Capture the cell that displays the provided text and extract its [X, Y] central coordinate. 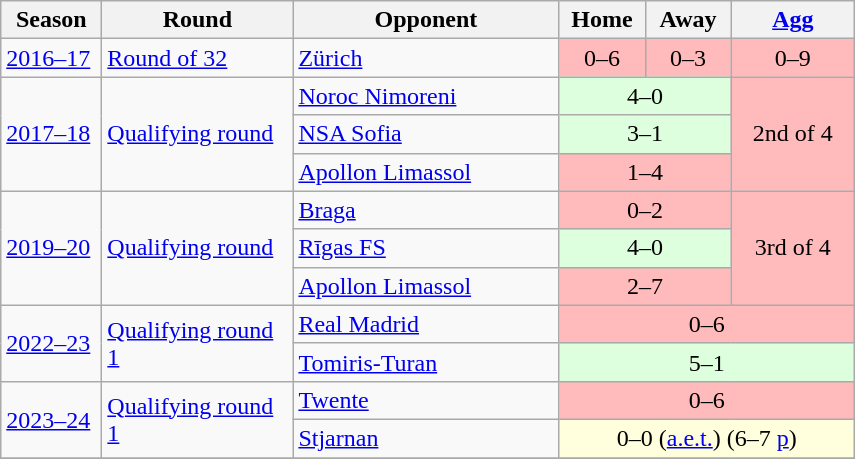
2017–18 [52, 134]
3–1 [645, 134]
NSA Sofia [426, 134]
Noroc Nimoreni [426, 96]
Zürich [426, 58]
2016–17 [52, 58]
Tomiris-Turan [426, 362]
0–3 [688, 58]
Agg [793, 20]
Real Madrid [426, 324]
Braga [426, 210]
2019–20 [52, 248]
0–2 [645, 210]
2–7 [645, 286]
Opponent [426, 20]
Rīgas FS [426, 248]
5–1 [707, 362]
0–9 [793, 58]
Round [198, 20]
Twente [426, 400]
Round of 32 [198, 58]
2023–24 [52, 419]
Stjarnan [426, 438]
2nd of 4 [793, 134]
Home [602, 20]
3rd of 4 [793, 248]
Away [688, 20]
Season [52, 20]
0–0 (a.e.t.) (6–7 p) [707, 438]
2022–23 [52, 343]
1–4 [645, 172]
